Output the (x, y) coordinate of the center of the cell containing the given text.  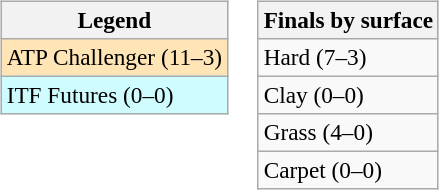
Grass (4–0) (348, 133)
Clay (0–0) (348, 95)
ATP Challenger (11–3) (114, 57)
ITF Futures (0–0) (114, 95)
Carpet (0–0) (348, 171)
Hard (7–3) (348, 57)
Legend (114, 20)
Finals by surface (348, 20)
